From the cell containing the given text, extract its center point as (X, Y) coordinate. 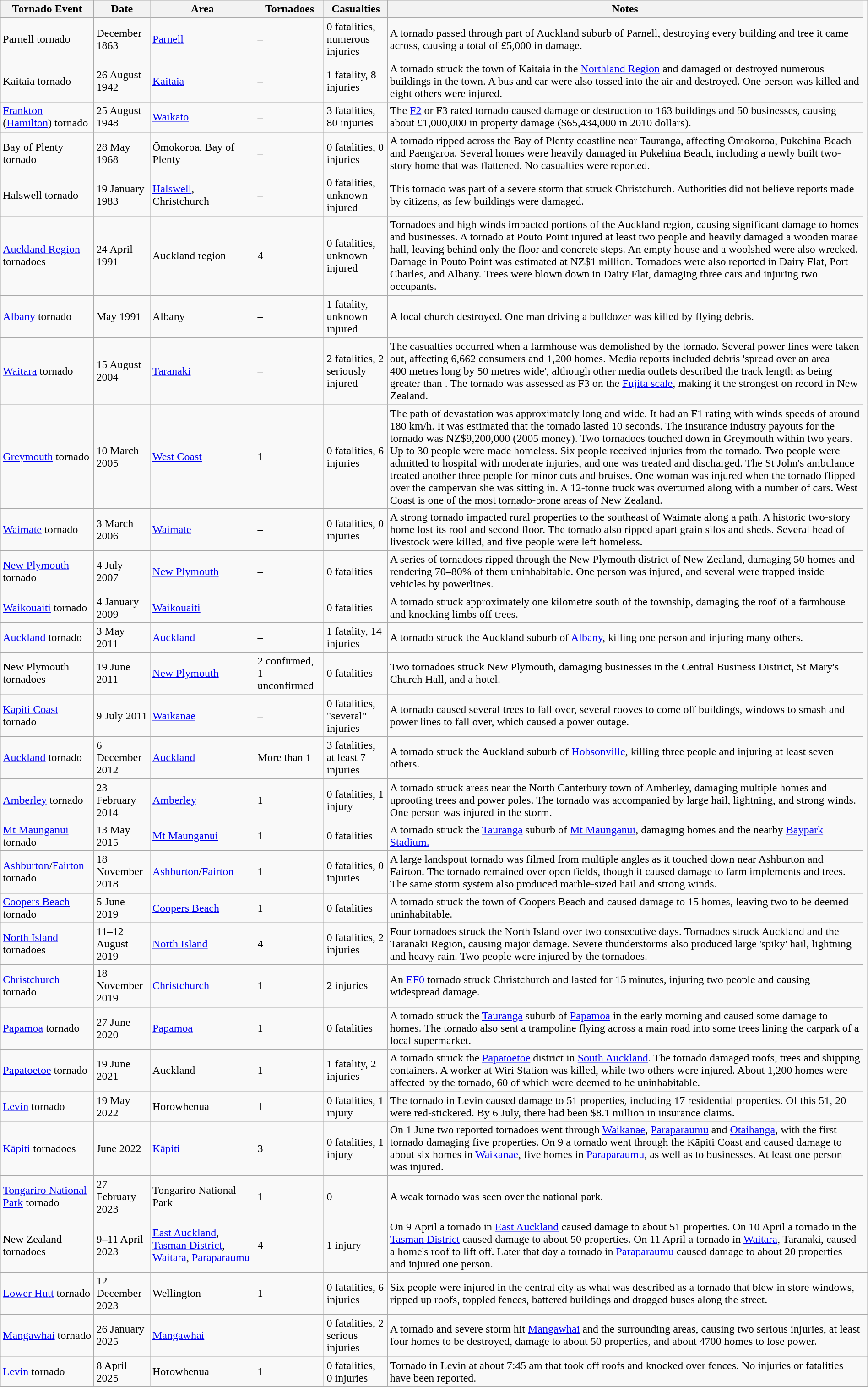
24 April 1991 (122, 256)
Papamoa (202, 1028)
19 May 2022 (122, 1106)
9 July 2011 (122, 716)
Ashburton/Fairton tornado (47, 872)
6 December 2012 (122, 758)
0 fatalities, 2 injuries (356, 944)
3 fatalities, 80 injuries (356, 117)
More than 1 (289, 758)
Halswell tornado (47, 195)
2 injuries (356, 986)
June 2022 (122, 1148)
2 fatalities, 2 seriously injured (356, 371)
Mt Maunganui tornado (47, 836)
A tornado passed through part of Auckland suburb of Parnell, destroying every building and tree it came across, causing a total of £5,000 in damage. (625, 39)
26 August 1942 (122, 81)
Wellington (202, 1294)
9–11 April 2023 (122, 1246)
Waimate tornado (47, 529)
1 fatality, unknown injured (356, 316)
3 March 2006 (122, 529)
Auckland region (202, 256)
3 fatalities, at least 7 injuries (356, 758)
Christchurch tornado (47, 986)
Papamoa tornado (47, 1028)
Ōmokoroa, Bay of Plenty (202, 153)
Waikouaiti (202, 607)
4 January 2009 (122, 607)
Tongariro National Park (202, 1197)
Casualties (356, 9)
Kaitaia tornado (47, 81)
Tornado in Levin at about 7:45 am that took off roofs and knocked over fences. No injuries or fatalities have been reported. (625, 1372)
A tornado struck the Auckland suburb of Hobsonville, killing three people and injuring at least seven others. (625, 758)
Coopers Beach tornado (47, 908)
May 1991 (122, 316)
23 February 2014 (122, 800)
Waikato (202, 117)
10 March 2005 (122, 456)
Tornadoes (289, 9)
A tornado struck the town of Coopers Beach and caused damage to 15 homes, leaving two to be deemed uninhabitable. (625, 908)
Parnell (202, 39)
3 May 2011 (122, 637)
1 fatality, 2 injuries (356, 1070)
Waikanae (202, 716)
West Coast (202, 456)
Amberley tornado (47, 800)
19 January 1983 (122, 195)
Albany tornado (47, 316)
Taranaki (202, 371)
8 April 2025 (122, 1372)
Kāpiti tornadoes (47, 1148)
New Plymouth tornadoes (47, 674)
18 November 2018 (122, 872)
A tornado struck approximately one kilometre south of the township, damaging the roof of a farmhouse and knocking limbs off trees. (625, 607)
Waikouaiti tornado (47, 607)
Area (202, 9)
Date (122, 9)
Frankton (Hamilton) tornado (47, 117)
19 June 2021 (122, 1070)
Mt Maunganui (202, 836)
12 December 2023 (122, 1294)
27 February 2023 (122, 1197)
Lower Hutt tornado (47, 1294)
East Auckland, Tasman District, Waitara, Paraparaumu (202, 1246)
December 1863 (122, 39)
18 November 2019 (122, 986)
0 fatalities, numerous injuries (356, 39)
Parnell tornado (47, 39)
Halswell, Christchurch (202, 195)
26 January 2025 (122, 1336)
Auckland Region tornadoes (47, 256)
0 fatalities, 2 serious injuries (356, 1336)
Waimate (202, 529)
North Island (202, 944)
4 July 2007 (122, 571)
New Plymouth tornado (47, 571)
1 fatality, 8 injuries (356, 81)
5 June 2019 (122, 908)
Bay of Plenty tornado (47, 153)
19 June 2011 (122, 674)
Kaitaia (202, 81)
Tongariro National Park tornado (47, 1197)
0 fatalities,0 injuries (356, 1372)
28 May 1968 (122, 153)
13 May 2015 (122, 836)
15 August 2004 (122, 371)
New Zealand tornadoes (47, 1246)
11–12 August 2019 (122, 944)
North Island tornadoes (47, 944)
2 confirmed, 1 unconfirmed (289, 674)
Greymouth tornado (47, 456)
A local church destroyed. One man driving a bulldozer was killed by flying debris. (625, 316)
Coopers Beach (202, 908)
0 (356, 1197)
Notes (625, 9)
Albany (202, 316)
3 (289, 1148)
An EF0 tornado struck Christchurch and lasted for 15 minutes, injuring two people and causing widespread damage. (625, 986)
1 injury (356, 1246)
Mangawhai (202, 1336)
Two tornadoes struck New Plymouth, damaging businesses in the Central Business District, St Mary's Church Hall, and a hotel. (625, 674)
25 August 1948 (122, 117)
Amberley (202, 800)
Kapiti Coast tornado (47, 716)
27 June 2020 (122, 1028)
Tornado Event (47, 9)
Christchurch (202, 986)
1 fatality, 14 injuries (356, 637)
A weak tornado was seen over the national park. (625, 1197)
Kāpiti (202, 1148)
Waitara tornado (47, 371)
A tornado struck the Auckland suburb of Albany, killing one person and injuring many others. (625, 637)
Papatoetoe tornado (47, 1070)
Mangawhai tornado (47, 1336)
A tornado struck the Tauranga suburb of Mt Maunganui, damaging homes and the nearby Baypark Stadium. (625, 836)
0 fatalities, "several" injuries (356, 716)
Ashburton/Fairton (202, 872)
